Output the [x, y] coordinate of the center of the cell containing the given text.  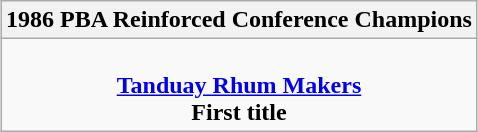
Tanduay Rhum Makers First title [240, 85]
1986 PBA Reinforced Conference Champions [240, 20]
